Detect which cell encompasses the target text, then output its [X, Y] center coordinate. 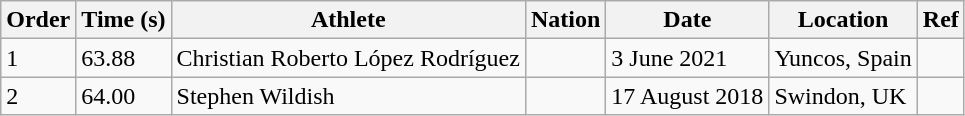
Ref [940, 20]
Swindon, UK [843, 96]
Yuncos, Spain [843, 58]
17 August 2018 [688, 96]
Time (s) [124, 20]
Order [38, 20]
3 June 2021 [688, 58]
Location [843, 20]
2 [38, 96]
Christian Roberto López Rodríguez [348, 58]
Nation [565, 20]
Date [688, 20]
Stephen Wildish [348, 96]
63.88 [124, 58]
Athlete [348, 20]
64.00 [124, 96]
1 [38, 58]
